Identify which cell holds the provided text, then report its (x, y) central coordinate. 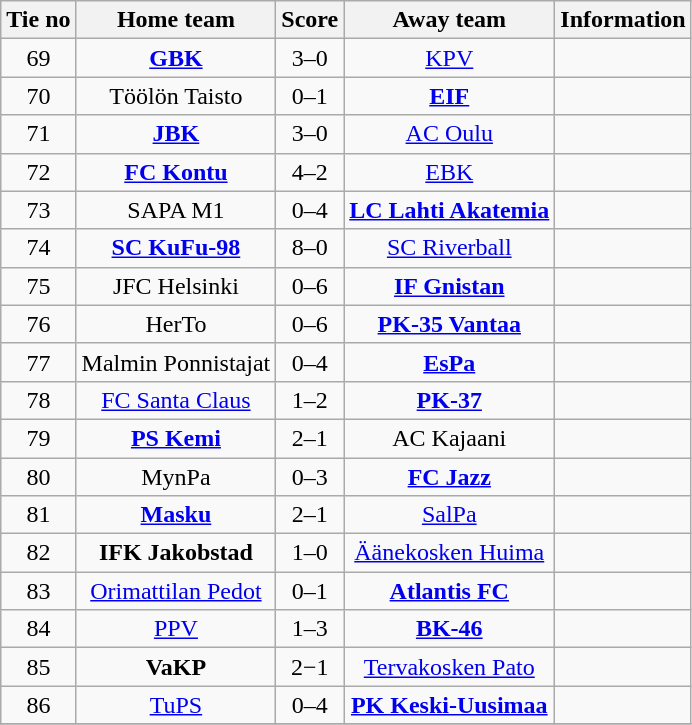
AC Oulu (450, 134)
75 (38, 286)
85 (38, 667)
1–3 (310, 629)
73 (38, 210)
EBK (450, 172)
Masku (176, 515)
PS Kemi (176, 438)
SalPa (450, 515)
Orimattilan Pedot (176, 591)
PK Keski-Uusimaa (450, 705)
70 (38, 96)
Home team (176, 20)
JFC Helsinki (176, 286)
EIF (450, 96)
77 (38, 362)
JBK (176, 134)
76 (38, 324)
BK-46 (450, 629)
Atlantis FC (450, 591)
EsPa (450, 362)
GBK (176, 58)
Tervakosken Pato (450, 667)
83 (38, 591)
1–0 (310, 553)
81 (38, 515)
72 (38, 172)
FC Jazz (450, 477)
IF Gnistan (450, 286)
IFK Jakobstad (176, 553)
71 (38, 134)
SAPA M1 (176, 210)
0–3 (310, 477)
MynPa (176, 477)
Score (310, 20)
74 (38, 248)
1–2 (310, 400)
FC Kontu (176, 172)
4–2 (310, 172)
84 (38, 629)
78 (38, 400)
69 (38, 58)
LC Lahti Akatemia (450, 210)
80 (38, 477)
SC Riverball (450, 248)
PPV (176, 629)
HerTo (176, 324)
Information (623, 20)
86 (38, 705)
Äänekosken Huima (450, 553)
TuPS (176, 705)
79 (38, 438)
Malmin Ponnistajat (176, 362)
Töölön Taisto (176, 96)
Away team (450, 20)
2−1 (310, 667)
Tie no (38, 20)
8–0 (310, 248)
SC KuFu-98 (176, 248)
PK-35 Vantaa (450, 324)
KPV (450, 58)
AC Kajaani (450, 438)
FC Santa Claus (176, 400)
82 (38, 553)
VaKP (176, 667)
PK-37 (450, 400)
